Search for the cell housing the specified text and yield its [x, y] center coordinate. 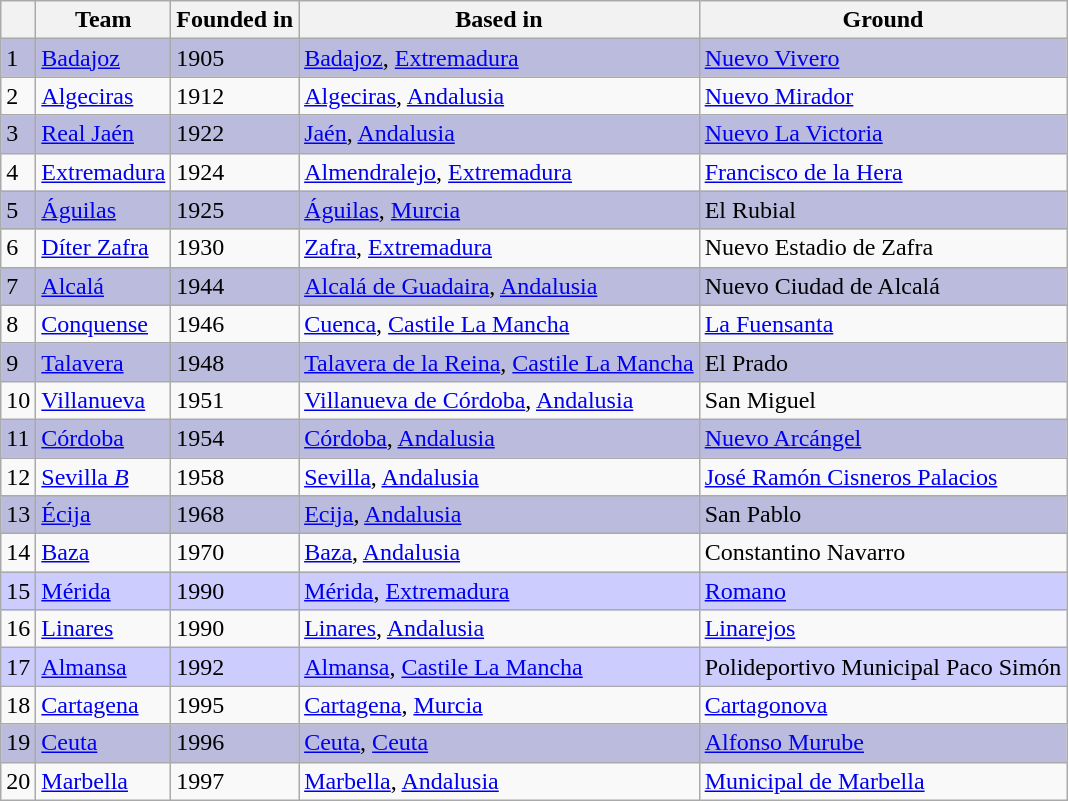
17 [18, 667]
Sevilla B [104, 477]
Ecija, Andalusia [500, 515]
Municipal de Marbella [883, 781]
Mérida, Extremadura [500, 591]
1948 [235, 362]
Sevilla, Andalusia [500, 477]
5 [18, 210]
2 [18, 96]
Alcalá [104, 286]
Nuevo La Victoria [883, 134]
9 [18, 362]
Águilas, Murcia [500, 210]
Nuevo Estadio de Zafra [883, 248]
Marbella, Andalusia [500, 781]
Díter Zafra [104, 248]
Alfonso Murube [883, 743]
Écija [104, 515]
Ceuta [104, 743]
José Ramón Cisneros Palacios [883, 477]
8 [18, 324]
1996 [235, 743]
20 [18, 781]
1970 [235, 553]
1997 [235, 781]
Almansa [104, 667]
1925 [235, 210]
Cuenca, Castile La Mancha [500, 324]
Mérida [104, 591]
Francisco de la Hera [883, 172]
Algeciras [104, 96]
Cartagena, Murcia [500, 705]
Cartagena [104, 705]
El Prado [883, 362]
Linares [104, 629]
Based in [500, 20]
Zafra, Extremadura [500, 248]
Águilas [104, 210]
Córdoba, Andalusia [500, 438]
1924 [235, 172]
Founded in [235, 20]
San Pablo [883, 515]
1954 [235, 438]
Nuevo Ciudad de Alcalá [883, 286]
Nuevo Mirador [883, 96]
1995 [235, 705]
1946 [235, 324]
Linares, Andalusia [500, 629]
13 [18, 515]
Romano [883, 591]
Constantino Navarro [883, 553]
Baza [104, 553]
Marbella [104, 781]
Baza, Andalusia [500, 553]
Polideportivo Municipal Paco Simón [883, 667]
Ceuta, Ceuta [500, 743]
1951 [235, 400]
La Fuensanta [883, 324]
1930 [235, 248]
1922 [235, 134]
15 [18, 591]
Algeciras, Andalusia [500, 96]
19 [18, 743]
14 [18, 553]
Almendralejo, Extremadura [500, 172]
11 [18, 438]
Nuevo Vivero [883, 58]
Team [104, 20]
1912 [235, 96]
1958 [235, 477]
1968 [235, 515]
Real Jaén [104, 134]
San Miguel [883, 400]
Villanueva de Córdoba, Andalusia [500, 400]
1 [18, 58]
Almansa, Castile La Mancha [500, 667]
Cartagonova [883, 705]
Córdoba [104, 438]
El Rubial [883, 210]
Alcalá de Guadaira, Andalusia [500, 286]
Conquense [104, 324]
Extremadura [104, 172]
10 [18, 400]
12 [18, 477]
Badajoz, Extremadura [500, 58]
Nuevo Arcángel [883, 438]
4 [18, 172]
Linarejos [883, 629]
3 [18, 134]
1992 [235, 667]
6 [18, 248]
Ground [883, 20]
18 [18, 705]
Badajoz [104, 58]
7 [18, 286]
Talavera [104, 362]
Jaén, Andalusia [500, 134]
Villanueva [104, 400]
16 [18, 629]
Talavera de la Reina, Castile La Mancha [500, 362]
1944 [235, 286]
1905 [235, 58]
